Return (x, y) of the center of cell containing provided text 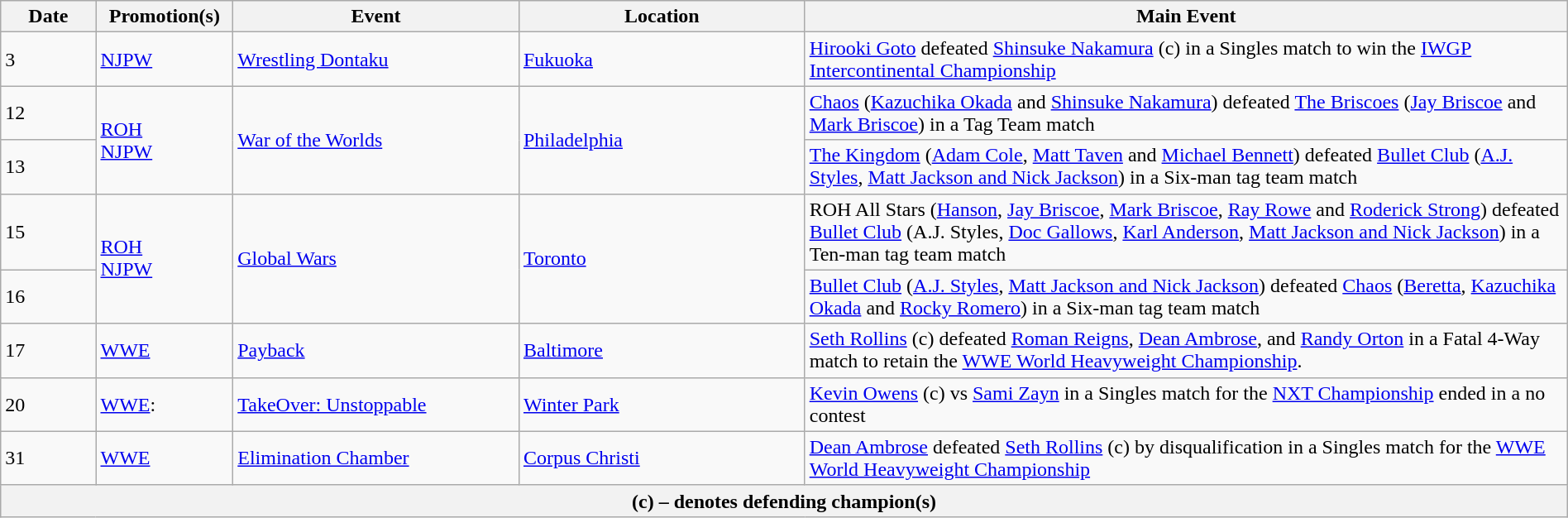
31 (48, 458)
Promotion(s) (165, 17)
Seth Rollins (c) defeated Roman Reigns, Dean Ambrose, and Randy Orton in a Fatal 4-Way match to retain the WWE World Heavyweight Championship. (1186, 351)
Location (662, 17)
ROH NJPW (165, 140)
TakeOver: Unstoppable (376, 404)
WWE: (165, 404)
3 (48, 60)
Global Wars (376, 258)
Dean Ambrose defeated Seth Rollins (c) by disqualification in a Singles match for the WWE World Heavyweight Championship (1186, 458)
(c) – denotes defending champion(s) (784, 501)
Fukuoka (662, 60)
20 (48, 404)
Corpus Christi (662, 458)
13 (48, 167)
Philadelphia (662, 140)
Event (376, 17)
The Kingdom (Adam Cole, Matt Taven and Michael Bennett) defeated Bullet Club (A.J. Styles, Matt Jackson and Nick Jackson) in a Six-man tag team match (1186, 167)
ROHNJPW (165, 258)
Toronto (662, 258)
Chaos (Kazuchika Okada and Shinsuke Nakamura) defeated The Briscoes (Jay Briscoe and Mark Briscoe) in a Tag Team match (1186, 113)
Hirooki Goto defeated Shinsuke Nakamura (c) in a Singles match to win the IWGP Intercontinental Championship (1186, 60)
Wrestling Dontaku (376, 60)
Winter Park (662, 404)
Main Event (1186, 17)
Date (48, 17)
12 (48, 113)
Payback (376, 351)
Elimination Chamber (376, 458)
16 (48, 296)
Bullet Club (A.J. Styles, Matt Jackson and Nick Jackson) defeated Chaos (Beretta, Kazuchika Okada and Rocky Romero) in a Six-man tag team match (1186, 296)
Kevin Owens (c) vs Sami Zayn in a Singles match for the NXT Championship ended in a no contest (1186, 404)
War of the Worlds (376, 140)
15 (48, 232)
17 (48, 351)
NJPW (165, 60)
Baltimore (662, 351)
